Identify which cell holds the provided text, then report its [X, Y] central coordinate. 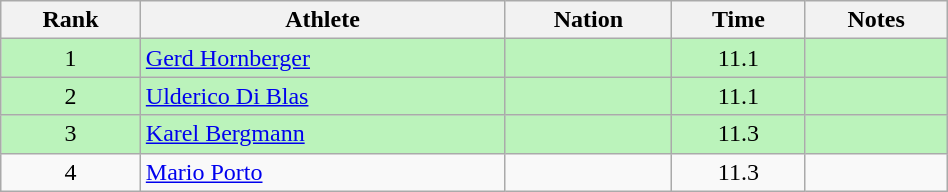
Karel Bergmann [322, 134]
Notes [876, 20]
4 [71, 172]
Nation [588, 20]
Gerd Hornberger [322, 58]
Mario Porto [322, 172]
1 [71, 58]
Rank [71, 20]
Ulderico Di Blas [322, 96]
Time [738, 20]
3 [71, 134]
2 [71, 96]
Athlete [322, 20]
